Search for the cell housing the specified text and yield its (x, y) center coordinate. 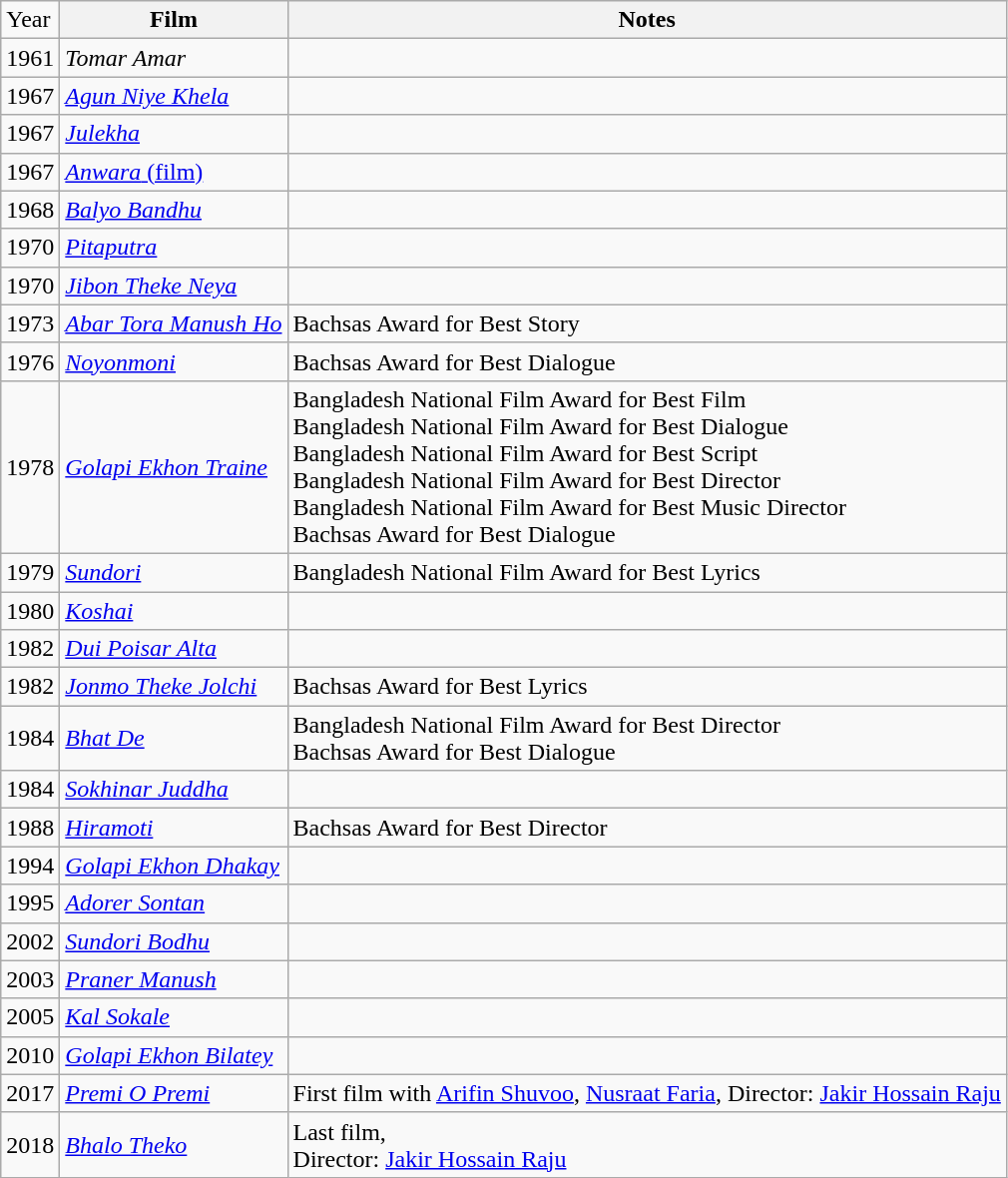
Kal Sokale (174, 1017)
1978 (30, 467)
Film (174, 20)
1961 (30, 58)
1994 (30, 866)
Jibon Theke Neya (174, 286)
Abar Tora Manush Ho (174, 323)
Pitaputra (174, 248)
Sokhinar Juddha (174, 790)
Bachsas Award for Best Director (647, 828)
Balyo Bandhu (174, 210)
2010 (30, 1055)
Dui Poisar Alta (174, 649)
Golapi Ekhon Bilatey (174, 1055)
Sundori Bodhu (174, 941)
1968 (30, 210)
Golapi Ekhon Traine (174, 467)
Notes (647, 20)
Bhat De (174, 739)
Sundori (174, 572)
Bachsas Award for Best Dialogue (647, 361)
Year (30, 20)
Bachsas Award for Best Story (647, 323)
Koshai (174, 610)
Golapi Ekhon Dhakay (174, 866)
2003 (30, 979)
Noyonmoni (174, 361)
1995 (30, 903)
2005 (30, 1017)
Premi O Premi (174, 1093)
Hiramoti (174, 828)
First film with Arifin Shuvoo, Nusraat Faria, Director: Jakir Hossain Raju (647, 1093)
2017 (30, 1093)
1976 (30, 361)
Julekha (174, 134)
Bangladesh National Film Award for Best Director Bachsas Award for Best Dialogue (647, 739)
Last film,Director: Jakir Hossain Raju (647, 1144)
1973 (30, 323)
Bachsas Award for Best Lyrics (647, 687)
Bangladesh National Film Award for Best Lyrics (647, 572)
Jonmo Theke Jolchi (174, 687)
2002 (30, 941)
1979 (30, 572)
Praner Manush (174, 979)
Bhalo Theko (174, 1144)
Agun Niye Khela (174, 96)
1988 (30, 828)
1980 (30, 610)
Anwara (film) (174, 172)
Tomar Amar (174, 58)
2018 (30, 1144)
Adorer Sontan (174, 903)
